Pinpoint the cell where the given text exists, returning its [X, Y] midpoint coordinate. 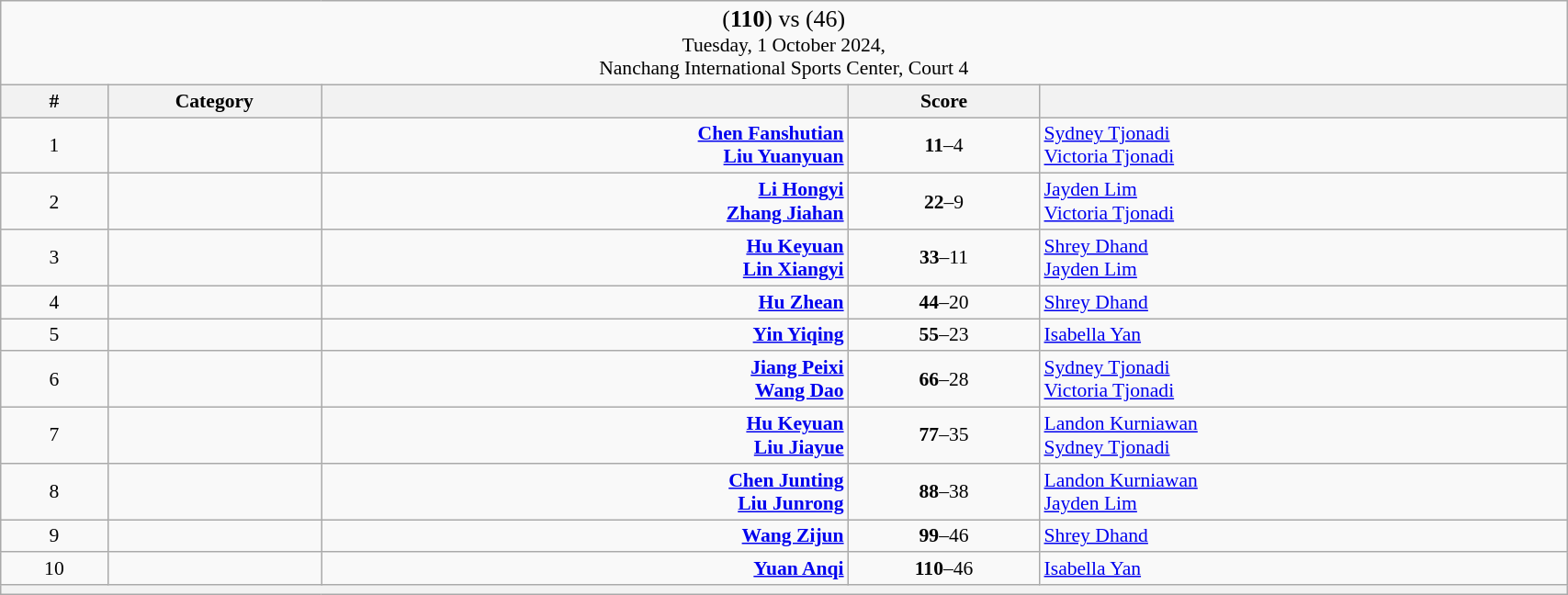
4 [54, 302]
77–35 [944, 435]
Score [944, 101]
110–46 [944, 569]
Landon Kurniawan Jayden Lim [1303, 492]
Jayden Lim Victoria Tjonadi [1303, 202]
Chen Fanshutian Liu Yuanyuan [585, 145]
44–20 [944, 302]
3 [54, 257]
11–4 [944, 145]
9 [54, 536]
Jiang Peixi Wang Dao [585, 380]
Hu Keyuan Lin Xiangyi [585, 257]
Yin Yiqing [585, 335]
Chen Junting Liu Junrong [585, 492]
# [54, 101]
88–38 [944, 492]
55–23 [944, 335]
33–11 [944, 257]
Hu Keyuan Liu Jiayue [585, 435]
10 [54, 569]
2 [54, 202]
6 [54, 380]
99–46 [944, 536]
Yuan Anqi [585, 569]
Shrey Dhand Jayden Lim [1303, 257]
Wang Zijun [585, 536]
22–9 [944, 202]
1 [54, 145]
Hu Zhean [585, 302]
(110) vs (46)Tuesday, 1 October 2024, Nanchang International Sports Center, Court 4 [784, 42]
8 [54, 492]
5 [54, 335]
66–28 [944, 380]
Category [215, 101]
Li Hongyi Zhang Jiahan [585, 202]
Landon Kurniawan Sydney Tjonadi [1303, 435]
7 [54, 435]
